For the text-containing cell, return its midpoint in (X, Y) coordinate format. 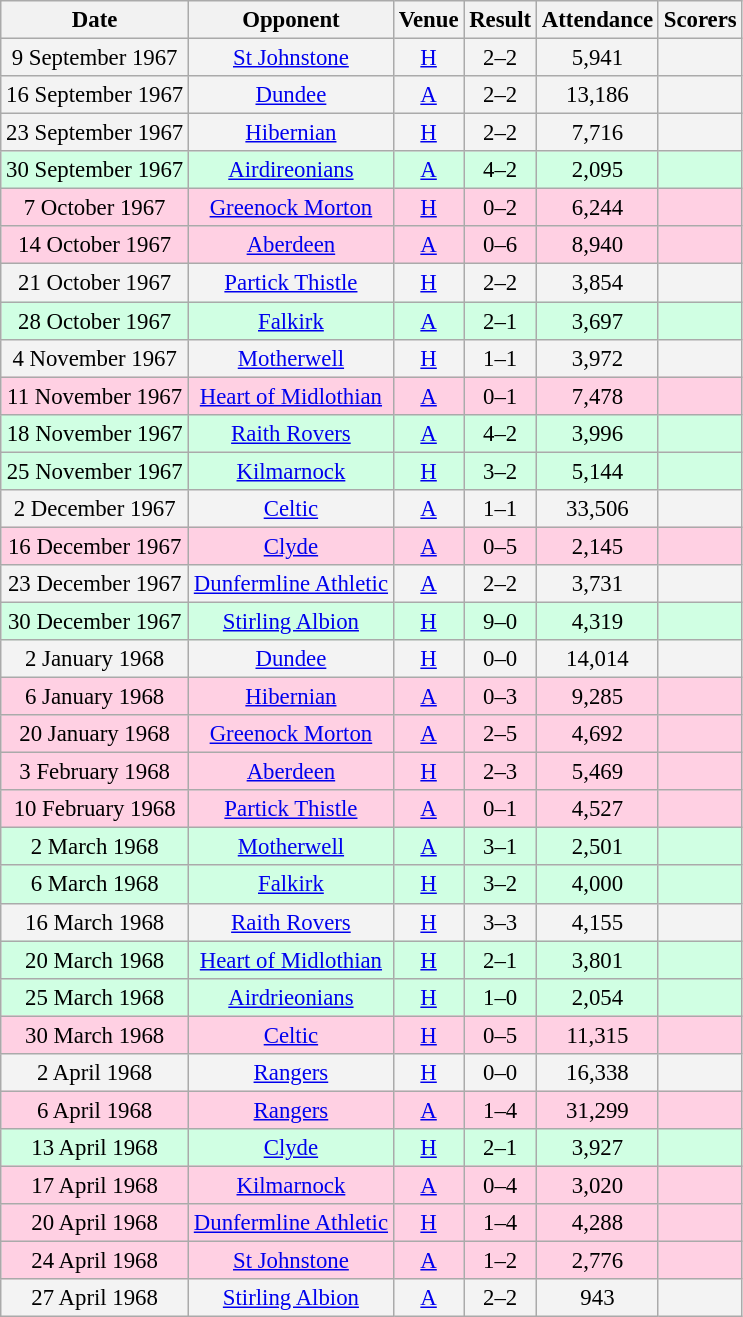
21 October 1967 (95, 283)
2,501 (597, 847)
30 September 1967 (95, 170)
16 September 1967 (95, 95)
5,469 (597, 772)
0–2 (500, 208)
7,478 (597, 396)
5,941 (597, 58)
0–3 (500, 697)
9 September 1967 (95, 58)
0–4 (500, 1185)
Venue (428, 20)
13,186 (597, 95)
11,315 (597, 1035)
30 December 1967 (95, 621)
16 December 1967 (95, 546)
2 January 1968 (95, 659)
3,927 (597, 1148)
2–3 (500, 772)
33,506 (597, 509)
3,731 (597, 584)
Scorers (700, 20)
2,054 (597, 997)
16,338 (597, 1073)
3,801 (597, 960)
4,527 (597, 809)
14,014 (597, 659)
3,972 (597, 358)
943 (597, 1298)
Airdireonians (292, 170)
25 November 1967 (95, 471)
4,692 (597, 734)
Opponent (292, 20)
7,716 (597, 133)
31,299 (597, 1110)
11 November 1967 (95, 396)
Airdrieonians (292, 997)
3 February 1968 (95, 772)
20 April 1968 (95, 1223)
4,000 (597, 885)
4,288 (597, 1223)
Result (500, 20)
1–0 (500, 997)
9–0 (500, 621)
6 March 1968 (95, 885)
3–1 (500, 847)
1–2 (500, 1261)
3,697 (597, 321)
2–5 (500, 734)
2 December 1967 (95, 509)
6 April 1968 (95, 1110)
14 October 1967 (95, 245)
2 April 1968 (95, 1073)
13 April 1968 (95, 1148)
28 October 1967 (95, 321)
17 April 1968 (95, 1185)
27 April 1968 (95, 1298)
4,155 (597, 922)
6,244 (597, 208)
8,940 (597, 245)
18 November 1967 (95, 433)
0–6 (500, 245)
Date (95, 20)
5,144 (597, 471)
24 April 1968 (95, 1261)
2,776 (597, 1261)
23 December 1967 (95, 584)
9,285 (597, 697)
10 February 1968 (95, 809)
2,145 (597, 546)
4,319 (597, 621)
3,020 (597, 1185)
3,996 (597, 433)
23 September 1967 (95, 133)
16 March 1968 (95, 922)
2 March 1968 (95, 847)
4 November 1967 (95, 358)
20 March 1968 (95, 960)
3–3 (500, 922)
Attendance (597, 20)
25 March 1968 (95, 997)
30 March 1968 (95, 1035)
7 October 1967 (95, 208)
20 January 1968 (95, 734)
3,854 (597, 283)
6 January 1968 (95, 697)
2,095 (597, 170)
